From the cell containing the given text, extract its center point as (X, Y) coordinate. 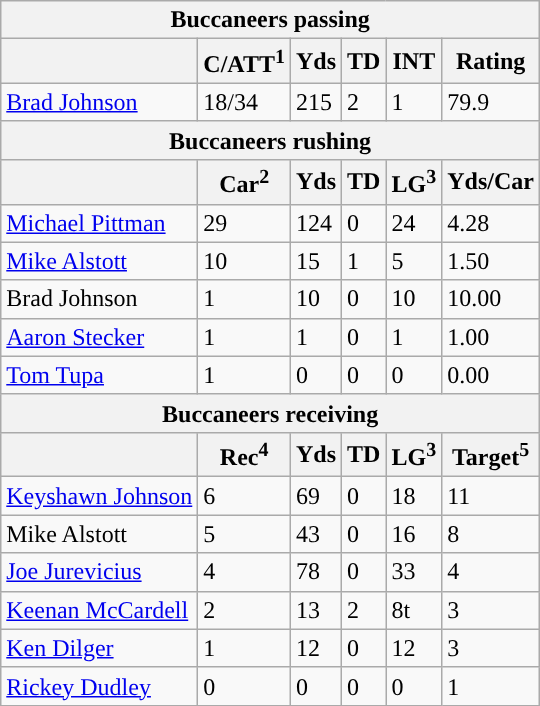
Rec4 (244, 454)
INT (414, 62)
24 (414, 223)
Buccaneers rushing (270, 140)
Target5 (491, 454)
11 (491, 496)
18 (414, 496)
Rickey Dudley (100, 686)
C/ATT1 (244, 62)
Joe Jurevicius (100, 572)
10.00 (491, 299)
18/34 (244, 102)
78 (316, 572)
29 (244, 223)
Keyshawn Johnson (100, 496)
15 (316, 261)
69 (316, 496)
16 (414, 534)
0.00 (491, 375)
79.9 (491, 102)
13 (316, 610)
Aaron Stecker (100, 337)
43 (316, 534)
4.28 (491, 223)
33 (414, 572)
Car2 (244, 182)
Buccaneers passing (270, 20)
Buccaneers receiving (270, 413)
Keenan McCardell (100, 610)
8 (491, 534)
Yds/Car (491, 182)
Michael Pittman (100, 223)
8t (414, 610)
Tom Tupa (100, 375)
6 (244, 496)
215 (316, 102)
1.00 (491, 337)
124 (316, 223)
Ken Dilger (100, 648)
1.50 (491, 261)
Rating (491, 62)
